Capture the cell that displays the provided text and extract its (x, y) central coordinate. 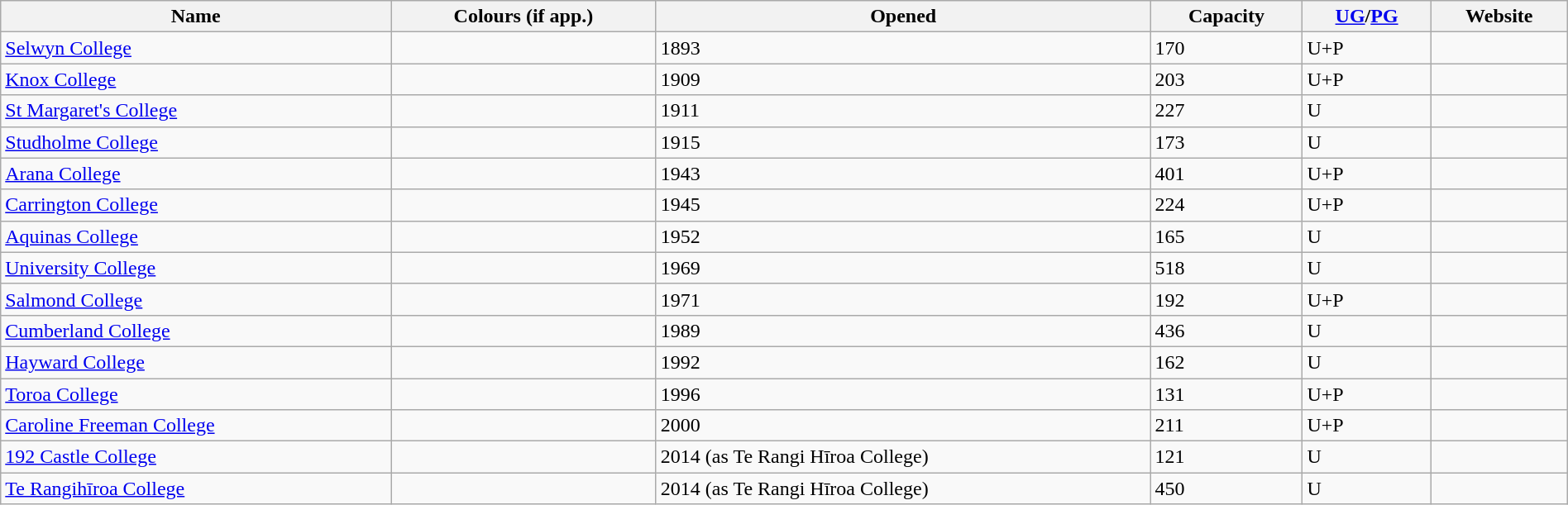
Arana College (196, 174)
211 (1226, 426)
1945 (903, 205)
1996 (903, 394)
Colours (if app.) (524, 17)
Opened (903, 17)
162 (1226, 362)
192 Castle College (196, 457)
Carrington College (196, 205)
1943 (903, 174)
2000 (903, 426)
Cumberland College (196, 331)
Caroline Freeman College (196, 426)
121 (1226, 457)
St Margaret's College (196, 111)
Toroa College (196, 394)
Studholme College (196, 142)
Knox College (196, 79)
Te Rangihīroa College (196, 488)
University College (196, 268)
170 (1226, 48)
1971 (903, 299)
227 (1226, 111)
1952 (903, 236)
Aquinas College (196, 236)
1989 (903, 331)
Capacity (1226, 17)
1992 (903, 362)
436 (1226, 331)
Name (196, 17)
192 (1226, 299)
1915 (903, 142)
Hayward College (196, 362)
131 (1226, 394)
Selwyn College (196, 48)
1909 (903, 79)
165 (1226, 236)
Salmond College (196, 299)
UG/PG (1366, 17)
173 (1226, 142)
518 (1226, 268)
224 (1226, 205)
450 (1226, 488)
1911 (903, 111)
401 (1226, 174)
1893 (903, 48)
Website (1499, 17)
203 (1226, 79)
1969 (903, 268)
